Search for the cell housing the specified text and yield its [x, y] center coordinate. 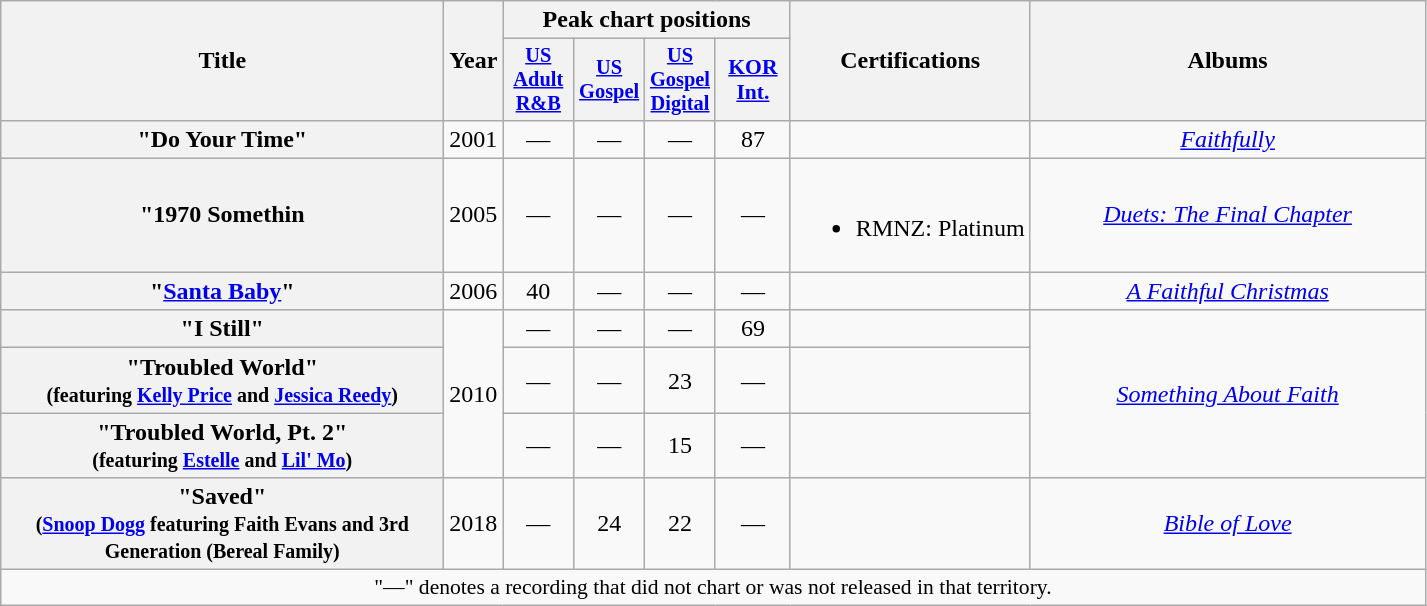
15 [680, 446]
Year [474, 61]
24 [610, 524]
"—" denotes a recording that did not chart or was not released in that territory. [713, 588]
40 [538, 291]
2005 [474, 216]
2010 [474, 394]
Bible of Love [1228, 524]
2018 [474, 524]
22 [680, 524]
USAdultR&B [538, 80]
"Troubled World"(featuring Kelly Price and Jessica Reedy) [222, 380]
69 [752, 329]
Duets: The Final Chapter [1228, 216]
KOR Int. [752, 80]
USGospelDigital [680, 80]
Something About Faith [1228, 394]
2001 [474, 139]
RMNZ: Platinum [910, 216]
"Do Your Time" [222, 139]
"Santa Baby" [222, 291]
USGospel [610, 80]
2006 [474, 291]
87 [752, 139]
23 [680, 380]
Title [222, 61]
"1970 Somethin [222, 216]
"Saved"(Snoop Dogg featuring Faith Evans and 3rd Generation (Bereal Family) [222, 524]
Certifications [910, 61]
Peak chart positions [646, 20]
Faithfully [1228, 139]
"I Still" [222, 329]
A Faithful Christmas [1228, 291]
Albums [1228, 61]
"Troubled World, Pt. 2"(featuring Estelle and Lil' Mo) [222, 446]
